Capture the cell that displays the provided text and extract its [x, y] central coordinate. 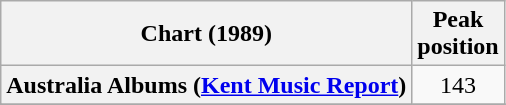
Chart (1989) [206, 34]
143 [458, 85]
Australia Albums (Kent Music Report) [206, 85]
Peakposition [458, 34]
